Locate the cell with the specified text and output its [x, y] center coordinate. 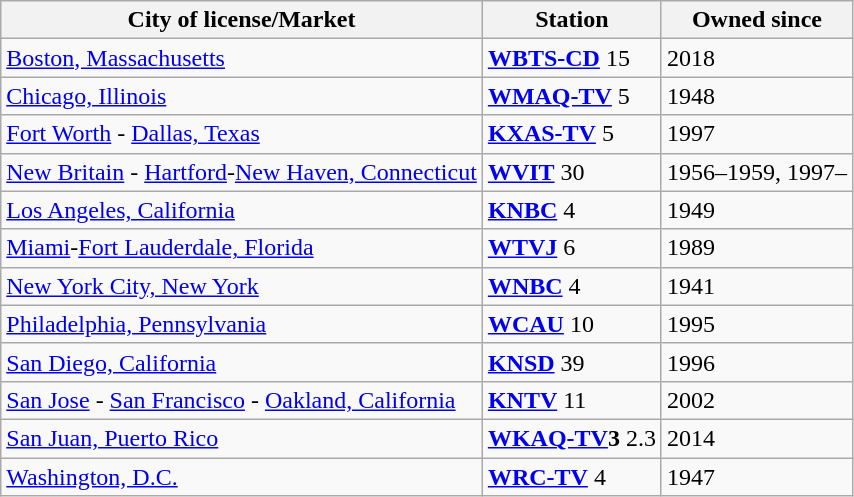
1947 [756, 477]
1941 [756, 286]
1989 [756, 248]
1997 [756, 134]
KNTV 11 [572, 400]
City of license/Market [242, 20]
WCAU 10 [572, 324]
1995 [756, 324]
WMAQ-TV 5 [572, 96]
Philadelphia, Pennsylvania [242, 324]
2002 [756, 400]
Miami-Fort Lauderdale, Florida [242, 248]
1948 [756, 96]
KXAS-TV 5 [572, 134]
WRC-TV 4 [572, 477]
WKAQ-TV3 2.3 [572, 438]
2014 [756, 438]
WNBC 4 [572, 286]
WTVJ 6 [572, 248]
New Britain - Hartford-New Haven, Connecticut [242, 172]
San Diego, California [242, 362]
KNSD 39 [572, 362]
1949 [756, 210]
WVIT 30 [572, 172]
Los Angeles, California [242, 210]
Chicago, Illinois [242, 96]
San Jose - San Francisco - Oakland, California [242, 400]
Station [572, 20]
Fort Worth - Dallas, Texas [242, 134]
Boston, Massachusetts [242, 58]
1956–1959, 1997– [756, 172]
2018 [756, 58]
WBTS-CD 15 [572, 58]
New York City, New York [242, 286]
1996 [756, 362]
Washington, D.C. [242, 477]
Owned since [756, 20]
KNBC 4 [572, 210]
San Juan, Puerto Rico [242, 438]
